Return the (X, Y) coordinate for the center point of the cell that contains the specified text.  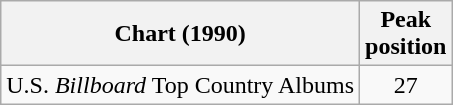
27 (406, 85)
Chart (1990) (180, 34)
Peakposition (406, 34)
U.S. Billboard Top Country Albums (180, 85)
